Return the (X, Y) coordinate for the center point of the cell that contains the specified text.  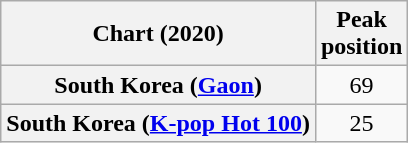
25 (361, 123)
69 (361, 85)
Peakposition (361, 34)
South Korea (Gaon) (158, 85)
South Korea (K-pop Hot 100) (158, 123)
Chart (2020) (158, 34)
